From the cell containing the given text, extract its center point as (x, y) coordinate. 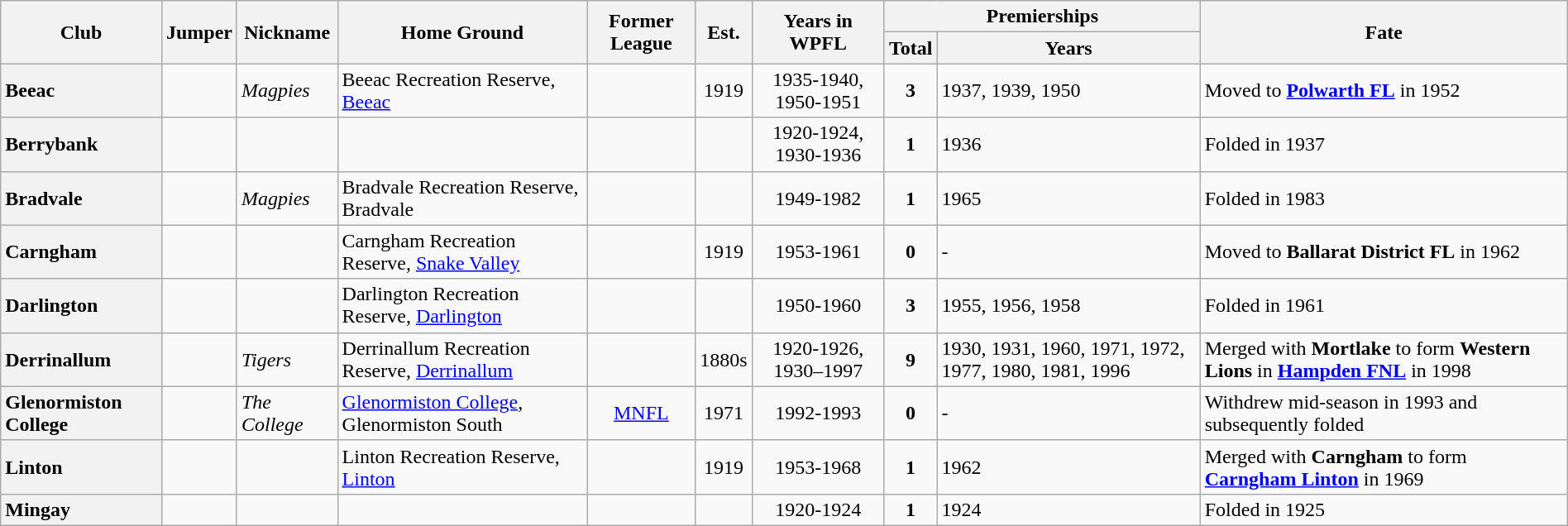
Moved to Polwarth FL in 1952 (1384, 91)
MNFL (642, 414)
Berrybank (81, 144)
1937, 1939, 1950 (1068, 91)
Fate (1384, 32)
1880s (724, 359)
9 (911, 359)
Carngham (81, 251)
Merged with Mortlake to form Western Lions in Hampden FNL in 1998 (1384, 359)
Beeac (81, 91)
Darlington Recreation Reserve, Darlington (462, 306)
Moved to Ballarat District FL in 1962 (1384, 251)
1950-1960 (818, 306)
1953-1968 (818, 466)
Bradvale (81, 198)
Club (81, 32)
1935-1940, 1950-1951 (818, 91)
Withdrew mid-season in 1993 and subsequently folded (1384, 414)
Folded in 1925 (1384, 509)
Years in WPFL (818, 32)
1962 (1068, 466)
1971 (724, 414)
Darlington (81, 306)
Jumper (198, 32)
Beeac Recreation Reserve, Beeac (462, 91)
1920-1926, 1930–1997 (818, 359)
Mingay (81, 509)
1949-1982 (818, 198)
Former League (642, 32)
Derrinallum (81, 359)
The College (287, 414)
Linton Recreation Reserve, Linton (462, 466)
1936 (1068, 144)
1953-1961 (818, 251)
Folded in 1937 (1384, 144)
Glenormiston College (81, 414)
Nickname (287, 32)
Premierships (1042, 17)
Years (1068, 48)
1955, 1956, 1958 (1068, 306)
1924 (1068, 509)
1965 (1068, 198)
Tigers (287, 359)
Glenormiston College, Glenormiston South (462, 414)
Bradvale Recreation Reserve, Bradvale (462, 198)
1920-1924, 1930-1936 (818, 144)
Merged with Carngham to form Carngham Linton in 1969 (1384, 466)
Home Ground (462, 32)
1930, 1931, 1960, 1971, 1972, 1977, 1980, 1981, 1996 (1068, 359)
1920-1924 (818, 509)
Folded in 1961 (1384, 306)
Carngham Recreation Reserve, Snake Valley (462, 251)
1992-1993 (818, 414)
Linton (81, 466)
Total (911, 48)
Folded in 1983 (1384, 198)
Est. (724, 32)
Derrinallum Recreation Reserve, Derrinallum (462, 359)
